Locate the cell with the specified text and output its (X, Y) center coordinate. 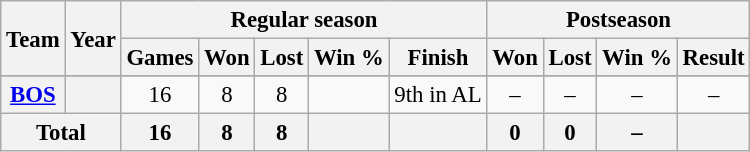
Games (160, 58)
BOS (33, 95)
Year (93, 38)
Result (714, 58)
Postseason (618, 20)
9th in AL (438, 95)
Finish (438, 58)
Team (33, 38)
Regular season (304, 20)
Total (61, 133)
